Return the [x, y] coordinate for the center point of the cell that contains the specified text.  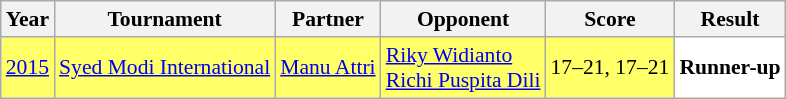
2015 [28, 68]
Syed Modi International [164, 68]
Tournament [164, 19]
17–21, 17–21 [610, 68]
Manu Attri [328, 68]
Runner-up [730, 68]
Score [610, 19]
Riky Widianto Richi Puspita Dili [464, 68]
Result [730, 19]
Year [28, 19]
Partner [328, 19]
Opponent [464, 19]
